Extract the [X, Y] coordinate from the center of the cell holding the provided text.  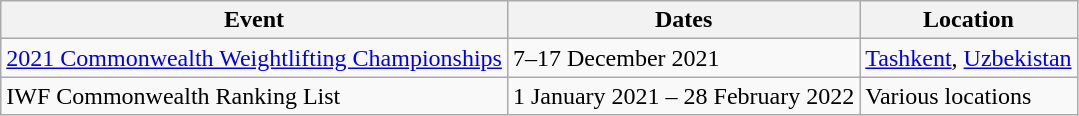
1 January 2021 – 28 February 2022 [683, 96]
2021 Commonwealth Weightlifting Championships [254, 58]
Various locations [968, 96]
Dates [683, 20]
Event [254, 20]
Tashkent, Uzbekistan [968, 58]
IWF Commonwealth Ranking List [254, 96]
Location [968, 20]
7–17 December 2021 [683, 58]
